Identify which cell holds the provided text, then report its (x, y) central coordinate. 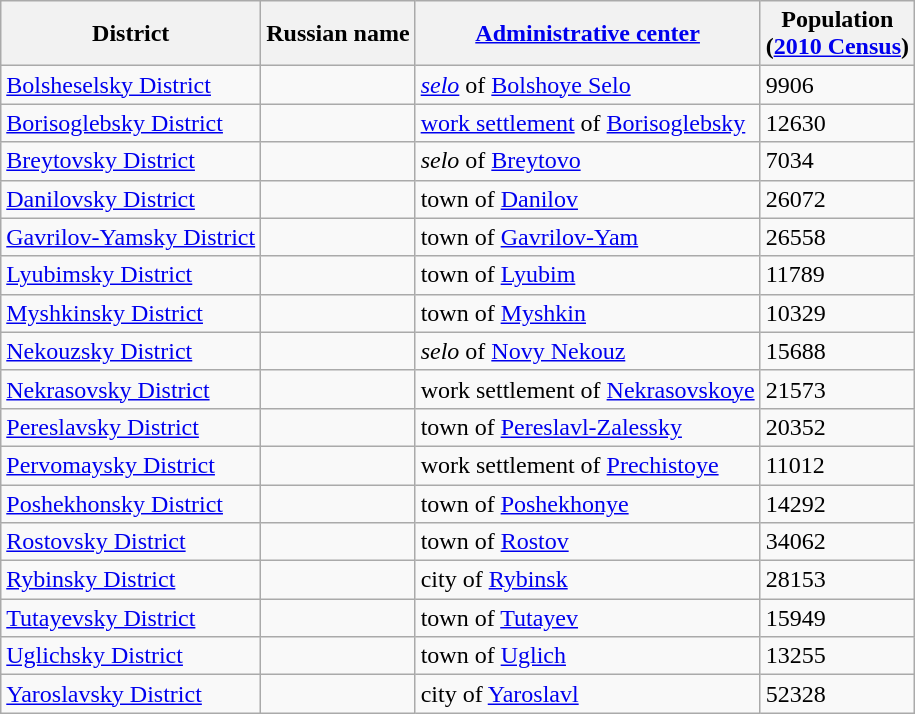
20352 (837, 427)
15949 (837, 618)
town of Myshkin (588, 313)
Danilovsky District (131, 199)
selo of Novy Nekouz (588, 351)
26558 (837, 237)
7034 (837, 161)
selo of Bolshoye Selo (588, 85)
21573 (837, 389)
Rostovsky District (131, 542)
District (131, 34)
12630 (837, 123)
selo of Breytovo (588, 161)
28153 (837, 580)
14292 (837, 503)
26072 (837, 199)
work settlement of Prechistoye (588, 465)
town of Rostov (588, 542)
11012 (837, 465)
Yaroslavsky District (131, 694)
town of Lyubim (588, 275)
town of Poshekhonye (588, 503)
Nekouzsky District (131, 351)
13255 (837, 656)
Uglichsky District (131, 656)
Breytovsky District (131, 161)
Poshekhonsky District (131, 503)
Rybinsky District (131, 580)
Lyubimsky District (131, 275)
Bolsheselsky District (131, 85)
town of Danilov (588, 199)
Administrative center (588, 34)
Tutayevsky District (131, 618)
15688 (837, 351)
work settlement of Nekrasovskoye (588, 389)
Borisoglebsky District (131, 123)
city of Yaroslavl (588, 694)
10329 (837, 313)
town of Uglich (588, 656)
34062 (837, 542)
Pereslavsky District (131, 427)
town of Gavrilov-Yam (588, 237)
city of Rybinsk (588, 580)
town of Tutayev (588, 618)
Pervomaysky District (131, 465)
9906 (837, 85)
Population(2010 Census) (837, 34)
work settlement of Borisoglebsky (588, 123)
Gavrilov-Yamsky District (131, 237)
11789 (837, 275)
Nekrasovsky District (131, 389)
52328 (837, 694)
Russian name (338, 34)
town of Pereslavl-Zalessky (588, 427)
Myshkinsky District (131, 313)
